Determine the [x, y] coordinate at the center of the cell enclosing the given text.  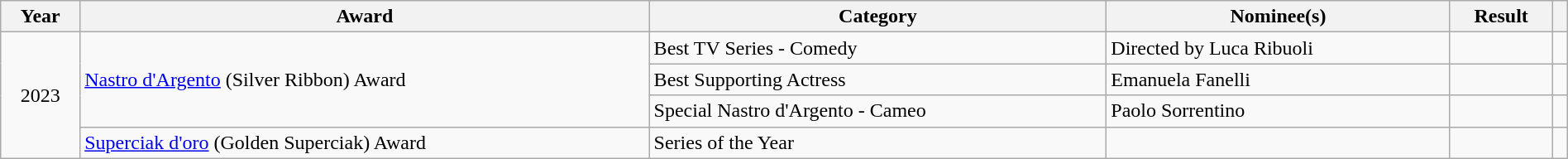
Best Supporting Actress [878, 79]
2023 [41, 95]
Best TV Series - Comedy [878, 48]
Award [365, 17]
Directed by Luca Ribuoli [1279, 48]
Special Nastro d'Argento - Cameo [878, 111]
Year [41, 17]
Result [1501, 17]
Nastro d'Argento (Silver Ribbon) Award [365, 79]
Category [878, 17]
Paolo Sorrentino [1279, 111]
Emanuela Fanelli [1279, 79]
Series of the Year [878, 142]
Nominee(s) [1279, 17]
Superciak d'oro (Golden Superciak) Award [365, 142]
